Capture the cell that displays the provided text and extract its [x, y] central coordinate. 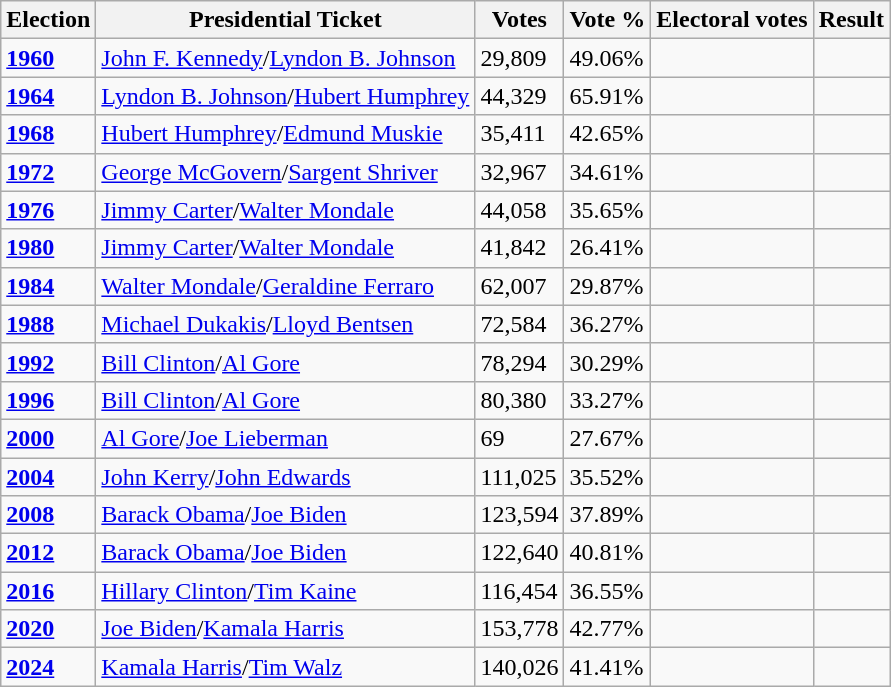
35,411 [520, 134]
Result [851, 20]
30.29% [608, 362]
41,842 [520, 248]
78,294 [520, 362]
Electoral votes [732, 20]
44,058 [520, 210]
1996 [48, 400]
1968 [48, 134]
1980 [48, 248]
41.41% [608, 667]
62,007 [520, 286]
116,454 [520, 591]
2016 [48, 591]
1964 [48, 96]
27.67% [608, 438]
36.55% [608, 591]
1992 [48, 362]
36.27% [608, 324]
29,809 [520, 58]
Votes [520, 20]
Presidential Ticket [286, 20]
1988 [48, 324]
153,778 [520, 629]
34.61% [608, 172]
2008 [48, 515]
John F. Kennedy/Lyndon B. Johnson [286, 58]
49.06% [608, 58]
1972 [48, 172]
65.91% [608, 96]
40.81% [608, 553]
2012 [48, 553]
123,594 [520, 515]
Kamala Harris/Tim Walz [286, 667]
1984 [48, 286]
42.77% [608, 629]
35.52% [608, 477]
Al Gore/Joe Lieberman [286, 438]
Vote % [608, 20]
Election [48, 20]
35.65% [608, 210]
111,025 [520, 477]
2020 [48, 629]
Joe Biden/Kamala Harris [286, 629]
2024 [48, 667]
Walter Mondale/Geraldine Ferraro [286, 286]
2004 [48, 477]
Hubert Humphrey/Edmund Muskie [286, 134]
33.27% [608, 400]
George McGovern/Sargent Shriver [286, 172]
80,380 [520, 400]
2000 [48, 438]
29.87% [608, 286]
140,026 [520, 667]
Michael Dukakis/Lloyd Bentsen [286, 324]
32,967 [520, 172]
122,640 [520, 553]
1976 [48, 210]
44,329 [520, 96]
42.65% [608, 134]
Hillary Clinton/Tim Kaine [286, 591]
1960 [48, 58]
37.89% [608, 515]
John Kerry/John Edwards [286, 477]
Lyndon B. Johnson/Hubert Humphrey [286, 96]
26.41% [608, 248]
69 [520, 438]
72,584 [520, 324]
